Scan for the cell matching the given text and deliver its [x, y] coordinate at center. 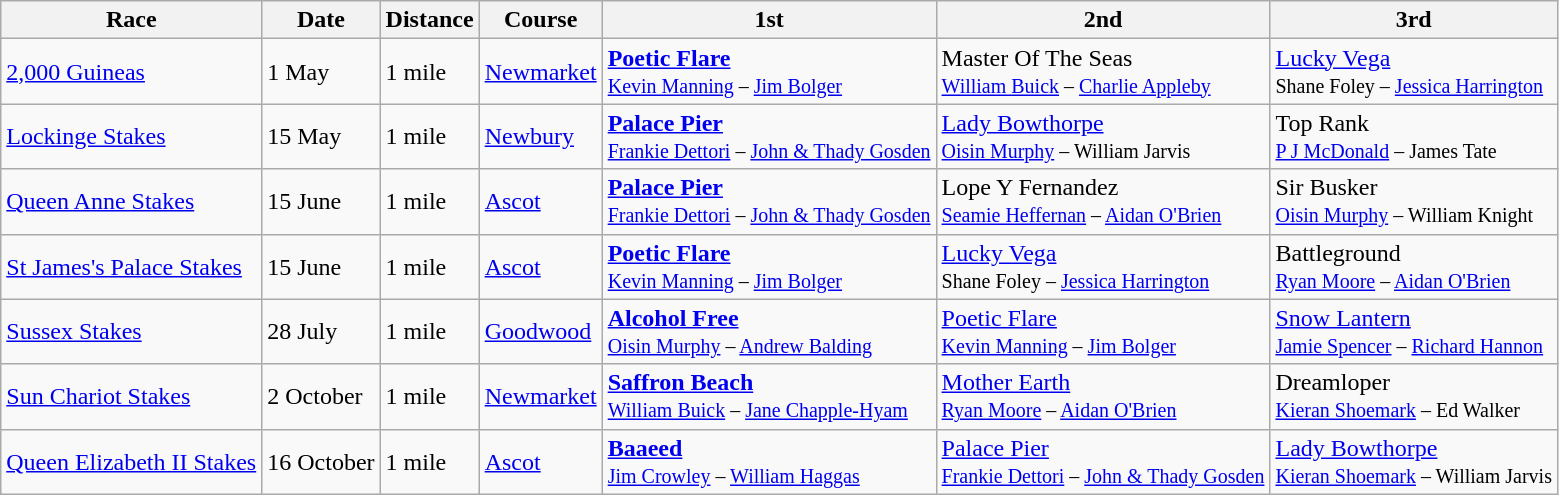
Top RankP J McDonald – James Tate [1414, 136]
1 May [321, 72]
BaaeedJim Crowley – William Haggas [769, 462]
Lady BowthorpeKieran Shoemark – William Jarvis [1414, 462]
28 July [321, 332]
Race [132, 20]
DreamloperKieran Shoemark – Ed Walker [1414, 396]
2 October [321, 396]
Lady BowthorpeOisin Murphy – William Jarvis [1103, 136]
Distance [430, 20]
Master Of The SeasWilliam Buick – Charlie Appleby [1103, 72]
15 May [321, 136]
2nd [1103, 20]
1st [769, 20]
Goodwood [540, 332]
3rd [1414, 20]
Sun Chariot Stakes [132, 396]
Date [321, 20]
Queen Anne Stakes [132, 202]
Course [540, 20]
Lockinge Stakes [132, 136]
16 October [321, 462]
Alcohol FreeOisin Murphy – Andrew Balding [769, 332]
Snow LanternJamie Spencer – Richard Hannon [1414, 332]
Saffron BeachWilliam Buick – Jane Chapple-Hyam [769, 396]
Newbury [540, 136]
St James's Palace Stakes [132, 266]
Lope Y FernandezSeamie Heffernan – Aidan O'Brien [1103, 202]
Sussex Stakes [132, 332]
Sir BuskerOisin Murphy – William Knight [1414, 202]
BattlegroundRyan Moore – Aidan O'Brien [1414, 266]
Mother EarthRyan Moore – Aidan O'Brien [1103, 396]
2,000 Guineas [132, 72]
Queen Elizabeth II Stakes [132, 462]
